Extract the (X, Y) coordinate from the center of the cell holding the provided text.  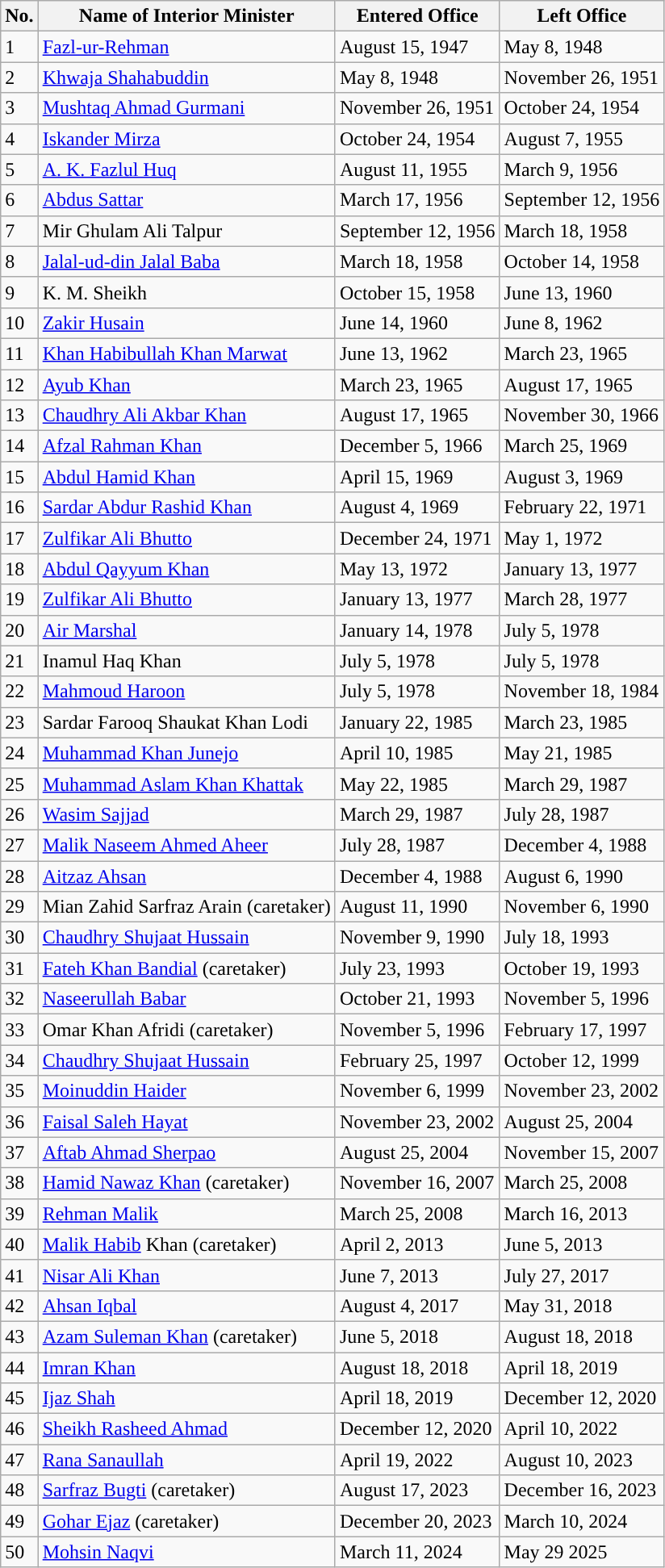
Name of Interior Minister (186, 16)
April 10, 2022 (582, 1429)
Moinuddin Haider (186, 1091)
Malik Habib Khan (caretaker) (186, 1244)
August 7, 1955 (582, 139)
October 14, 1958 (582, 261)
October 15, 1958 (417, 292)
K. M. Sheikh (186, 292)
Omar Khan Afridi (caretaker) (186, 1030)
4 (19, 139)
Ahsan Iqbal (186, 1306)
October 19, 1993 (582, 968)
22 (19, 692)
January 14, 1978 (417, 630)
30 (19, 938)
5 (19, 169)
27 (19, 845)
August 11, 1955 (417, 169)
37 (19, 1152)
Hamid Nawaz Khan (caretaker) (186, 1183)
31 (19, 968)
A. K. Fazlul Huq (186, 169)
Mahmoud Haroon (186, 692)
December 20, 2023 (417, 1521)
Rana Sanaullah (186, 1460)
July 23, 1993 (417, 968)
April 10, 1985 (417, 753)
January 22, 1985 (417, 722)
November 6, 1990 (582, 907)
Wasim Sajjad (186, 814)
Mushtaq Ahmad Gurmani (186, 108)
June 5, 2013 (582, 1244)
50 (19, 1552)
34 (19, 1060)
October 12, 1999 (582, 1060)
9 (19, 292)
Inamul Haq Khan (186, 661)
Muhammad Aslam Khan Khattak (186, 784)
July 18, 1993 (582, 938)
June 13, 1960 (582, 292)
Rehman Malik (186, 1214)
41 (19, 1275)
Sarfraz Bugti (caretaker) (186, 1491)
Afzal Rahman Khan (186, 446)
April 19, 2022 (417, 1460)
Muhammad Khan Junejo (186, 753)
Mian Zahid Sarfraz Arain (caretaker) (186, 907)
Sardar Abdur Rashid Khan (186, 508)
February 17, 1997 (582, 1030)
Mir Ghulam Ali Talpur (186, 231)
August 17, 2023 (417, 1491)
Abdul Hamid Khan (186, 477)
August 15, 1947 (417, 47)
24 (19, 753)
6 (19, 200)
May 21, 1985 (582, 753)
47 (19, 1460)
2 (19, 77)
November 6, 1999 (417, 1091)
March 25, 1969 (582, 446)
June 14, 1960 (417, 323)
33 (19, 1030)
May 13, 1972 (417, 569)
14 (19, 446)
13 (19, 416)
December 24, 1971 (417, 538)
Iskander Mirza (186, 139)
26 (19, 814)
Malik Naseem Ahmed Aheer (186, 845)
Gohar Ejaz (caretaker) (186, 1521)
February 25, 1997 (417, 1060)
Abdus Sattar (186, 200)
15 (19, 477)
44 (19, 1368)
August 6, 1990 (582, 876)
April 15, 1969 (417, 477)
40 (19, 1244)
Imran Khan (186, 1368)
16 (19, 508)
45 (19, 1399)
38 (19, 1183)
18 (19, 569)
June 13, 1962 (417, 353)
November 9, 1990 (417, 938)
17 (19, 538)
28 (19, 876)
23 (19, 722)
March 10, 2024 (582, 1521)
3 (19, 108)
46 (19, 1429)
10 (19, 323)
August 3, 1969 (582, 477)
Azam Suleman Khan (caretaker) (186, 1336)
8 (19, 261)
36 (19, 1122)
February 22, 1971 (582, 508)
Jalal-ud-din Jalal Baba (186, 261)
July 27, 2017 (582, 1275)
Naseerullah Babar (186, 999)
35 (19, 1091)
7 (19, 231)
Aftab Ahmad Sherpao (186, 1152)
Ayub Khan (186, 385)
20 (19, 630)
October 21, 1993 (417, 999)
August 4, 2017 (417, 1306)
Entered Office (417, 16)
Air Marshal (186, 630)
November 18, 1984 (582, 692)
Faisal Saleh Hayat (186, 1122)
25 (19, 784)
No. (19, 16)
June 7, 2013 (417, 1275)
Abdul Qayyum Khan (186, 569)
March 17, 1956 (417, 200)
12 (19, 385)
Khan Habibullah Khan Marwat (186, 353)
39 (19, 1214)
Nisar Ali Khan (186, 1275)
43 (19, 1336)
March 23, 1985 (582, 722)
April 2, 2013 (417, 1244)
11 (19, 353)
19 (19, 600)
December 16, 2023 (582, 1491)
Fateh Khan Bandial (caretaker) (186, 968)
March 9, 1956 (582, 169)
June 5, 2018 (417, 1336)
Aitzaz Ahsan (186, 876)
Fazl-ur-Rehman (186, 47)
Left Office (582, 16)
May 31, 2018 (582, 1306)
March 11, 2024 (417, 1552)
November 15, 2007 (582, 1152)
Khwaja Shahabuddin (186, 77)
March 28, 1977 (582, 600)
November 16, 2007 (417, 1183)
42 (19, 1306)
May 29 2025 (582, 1552)
49 (19, 1521)
August 10, 2023 (582, 1460)
Zakir Husain (186, 323)
Sardar Farooq Shaukat Khan Lodi (186, 722)
1 (19, 47)
Sheikh Rasheed Ahmad (186, 1429)
June 8, 1962 (582, 323)
May 22, 1985 (417, 784)
Chaudhry Ali Akbar Khan (186, 416)
32 (19, 999)
December 5, 1966 (417, 446)
21 (19, 661)
Ijaz Shah (186, 1399)
May 1, 1972 (582, 538)
48 (19, 1491)
Mohsin Naqvi (186, 1552)
August 4, 1969 (417, 508)
March 16, 2013 (582, 1214)
November 30, 1966 (582, 416)
August 11, 1990 (417, 907)
29 (19, 907)
